Return [X, Y] of the center of cell containing provided text 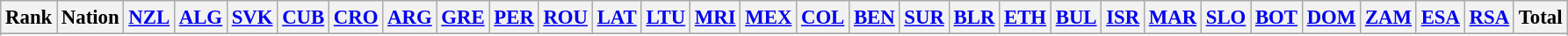
ARG [409, 18]
ALG [200, 18]
MEX [769, 18]
BEN [875, 18]
BUL [1075, 18]
Rank [29, 18]
PER [514, 18]
MRI [715, 18]
CUB [304, 18]
NZL [149, 18]
DOM [1331, 18]
Total [1540, 18]
BLR [973, 18]
SVK [251, 18]
Nation [90, 18]
COL [823, 18]
ZAM [1389, 18]
ESA [1441, 18]
SLO [1225, 18]
ISR [1123, 18]
LAT [617, 18]
ROU [566, 18]
LTU [666, 18]
CRO [357, 18]
MAR [1172, 18]
SUR [924, 18]
GRE [463, 18]
RSA [1489, 18]
ETH [1026, 18]
BOT [1277, 18]
